Search for the cell housing the specified text and yield its [x, y] center coordinate. 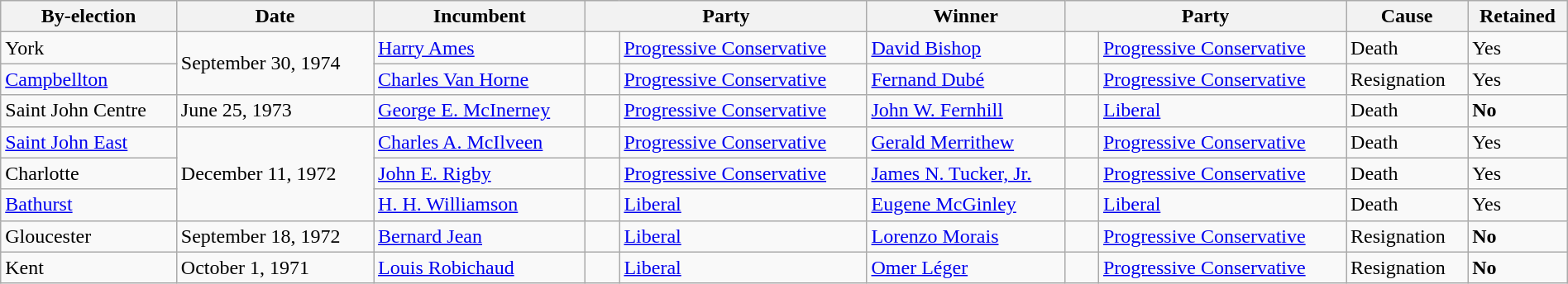
Gloucester [89, 236]
Omer Léger [966, 267]
September 30, 1974 [275, 64]
Charles A. McIlveen [480, 142]
December 11, 1972 [275, 173]
Lorenzo Morais [966, 236]
September 18, 1972 [275, 236]
October 1, 1971 [275, 267]
Harry Ames [480, 48]
Kent [89, 267]
Bernard Jean [480, 236]
June 25, 1973 [275, 111]
Incumbent [480, 17]
Louis Robichaud [480, 267]
Winner [966, 17]
David Bishop [966, 48]
John W. Fernhill [966, 111]
Charles Van Horne [480, 79]
George E. McInerney [480, 111]
Bathurst [89, 205]
Retained [1518, 17]
Cause [1408, 17]
By-election [89, 17]
Fernand Dubé [966, 79]
Eugene McGinley [966, 205]
Gerald Merrithew [966, 142]
Date [275, 17]
John E. Rigby [480, 173]
Charlotte [89, 173]
James N. Tucker, Jr. [966, 173]
Saint John East [89, 142]
Saint John Centre [89, 111]
York [89, 48]
Campbellton [89, 79]
H. H. Williamson [480, 205]
